Identify which cell holds the provided text, then report its (x, y) central coordinate. 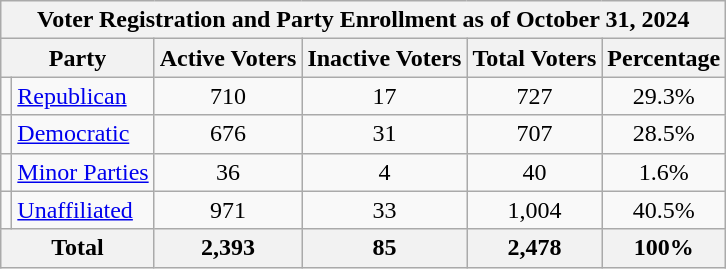
Minor Parties (83, 172)
676 (228, 134)
707 (534, 134)
971 (228, 210)
28.5% (664, 134)
1.6% (664, 172)
Voter Registration and Party Enrollment as of October 31, 2024 (364, 20)
Unaffiliated (83, 210)
31 (384, 134)
727 (534, 96)
Total Voters (534, 58)
Republican (83, 96)
40.5% (664, 210)
17 (384, 96)
29.3% (664, 96)
1,004 (534, 210)
Democratic (83, 134)
Total (78, 248)
4 (384, 172)
2,478 (534, 248)
36 (228, 172)
Party (78, 58)
Active Voters (228, 58)
Percentage (664, 58)
100% (664, 248)
Inactive Voters (384, 58)
2,393 (228, 248)
40 (534, 172)
33 (384, 210)
85 (384, 248)
710 (228, 96)
